Extract the [X, Y] coordinate from the center of the cell holding the provided text.  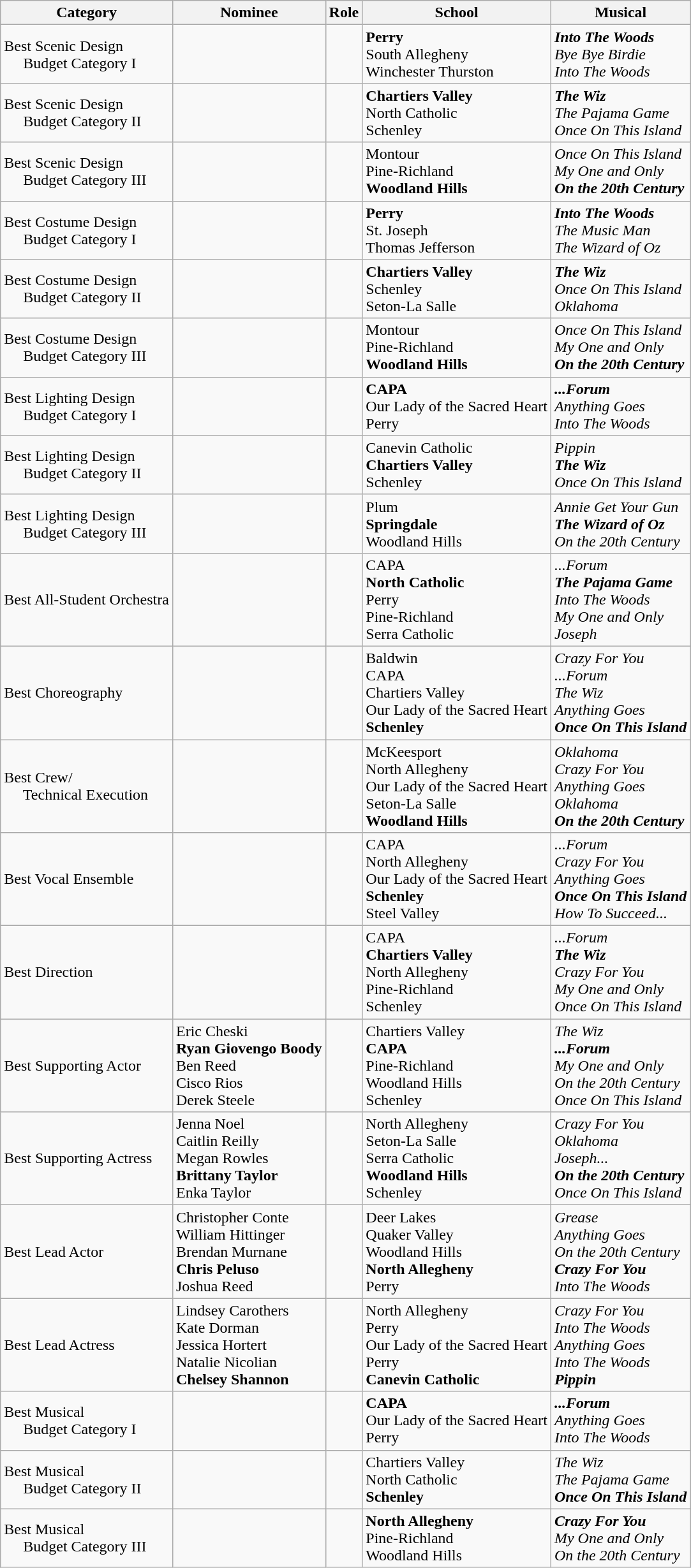
GreaseAnything GoesOn the 20th CenturyCrazy For YouInto The Woods [620, 1252]
PerrySouth AlleghenyWinchester Thurston [457, 54]
Category [87, 13]
Christopher ConteWilliam HittingerBrendan MurnaneChris PelusoJoshua Reed [249, 1252]
CAPANorth CatholicPerryPine-RichlandSerra Catholic [457, 599]
School [457, 13]
Best Musical Budget Category II [87, 1479]
...ForumCrazy For YouAnything GoesOnce On This IslandHow To Succeed... [620, 879]
North AlleghenyPine-RichlandWoodland Hills [457, 1538]
Best Costume Design Budget Category III [87, 348]
Crazy For YouMy One and OnlyOn the 20th Century [620, 1538]
BaldwinCAPAChartiers ValleyOur Lady of the Sacred HeartSchenley [457, 692]
Best Scenic Design Budget Category I [87, 54]
Best Lighting Design Budget Category III [87, 524]
Into The WoodsBye Bye BirdieInto The Woods [620, 54]
Best Supporting Actress [87, 1159]
Chartiers ValleyCAPAPine-RichlandWoodland HillsSchenley [457, 1066]
Lindsey CarothersKate DormanJessica HortertNatalie NicolianChelsey Shannon [249, 1345]
Crazy For You...ForumThe WizAnything GoesOnce On This Island [620, 692]
Chartiers ValleySchenleySeton-La Salle [457, 289]
CAPAChartiers ValleyNorth AlleghenyPine-RichlandSchenley [457, 972]
Nominee [249, 13]
Best Scenic Design Budget Category III [87, 172]
Crazy For YouInto The WoodsAnything GoesInto The WoodsPippin [620, 1345]
...ForumThe Pajama GameInto The WoodsMy One and OnlyJoseph [620, 599]
Into The WoodsThe Music ManThe Wizard of Oz [620, 230]
Jenna NoelCaitlin ReillyMegan RowlesBrittany TaylorEnka Taylor [249, 1159]
Best Supporting Actor [87, 1066]
McKeesportNorth AlleghenyOur Lady of the Sacred HeartSeton-La SalleWoodland Hills [457, 786]
PippinThe WizOnce On This Island [620, 465]
Best Choreography [87, 692]
Best Lighting Design Budget Category II [87, 465]
Best Lead Actor [87, 1252]
North AlleghenyPerryOur Lady of the Sacred HeartPerryCanevin Catholic [457, 1345]
Deer LakesQuaker ValleyWoodland HillsNorth AlleghenyPerry [457, 1252]
Crazy For YouOklahomaJoseph...On the 20th CenturyOnce On This Island [620, 1159]
Eric CheskiRyan Giovengo BoodyBen ReedCisco RiosDerek Steele [249, 1066]
Best Vocal Ensemble [87, 879]
PerrySt. JosephThomas Jefferson [457, 230]
North AlleghenySeton-La SalleSerra CatholicWoodland HillsSchenley [457, 1159]
Best Musical Budget Category III [87, 1538]
Annie Get Your GunThe Wizard of OzOn the 20th Century [620, 524]
CAPANorth AlleghenyOur Lady of the Sacred HeartSchenleySteel Valley [457, 879]
PlumSpringdaleWoodland Hills [457, 524]
Best All-Student Orchestra [87, 599]
The Wiz...ForumMy One and OnlyOn the 20th CenturyOnce On This Island [620, 1066]
OklahomaCrazy For YouAnything GoesOklahomaOn the 20th Century [620, 786]
The WizOnce On This IslandOklahoma [620, 289]
Musical [620, 13]
Best Musical Budget Category I [87, 1421]
Best Costume Design Budget Category I [87, 230]
Role [344, 13]
Best Direction [87, 972]
Canevin CatholicChartiers ValleySchenley [457, 465]
Best Scenic Design Budget Category II [87, 113]
Best Lead Actress [87, 1345]
...ForumThe WizCrazy For YouMy One and OnlyOnce On This Island [620, 972]
Best Crew/ Technical Execution [87, 786]
Best Lighting Design Budget Category I [87, 406]
Best Costume Design Budget Category II [87, 289]
